Return [X, Y] of the center of cell containing provided text 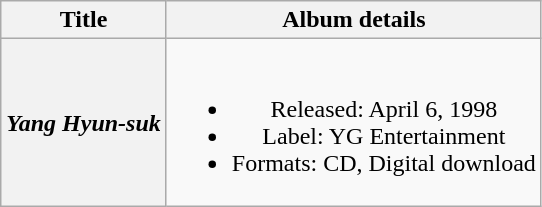
Album details [354, 20]
Released: April 6, 1998Label: YG EntertainmentFormats: CD, Digital download [354, 122]
Yang Hyun-suk [84, 122]
Title [84, 20]
